Find where the given text appears and provide that cell's center as (X, Y) coordinate. 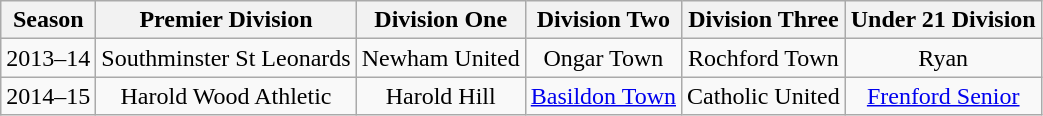
Newham United (440, 58)
Harold Hill (440, 96)
Ryan (943, 58)
Ongar Town (603, 58)
Southminster St Leonards (226, 58)
Harold Wood Athletic (226, 96)
Rochford Town (764, 58)
2014–15 (48, 96)
Division One (440, 20)
Basildon Town (603, 96)
Season (48, 20)
Premier Division (226, 20)
Under 21 Division (943, 20)
Frenford Senior (943, 96)
Catholic United (764, 96)
Division Three (764, 20)
2013–14 (48, 58)
Division Two (603, 20)
